Output the (x, y) coordinate of the center of the cell containing the given text.  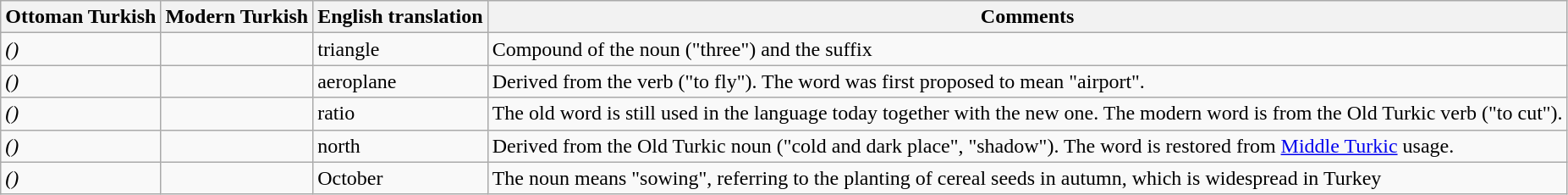
Compound of the noun ("three") and the suffix (1027, 49)
The old word is still used in the language today together with the new one. The modern word is from the Old Turkic verb ("to cut"). (1027, 114)
The noun means "sowing", referring to the planting of cereal seeds in autumn, which is widespread in Turkey (1027, 178)
October (400, 178)
Derived from the Old Turkic noun ("cold and dark place", "shadow"). The word is restored from Middle Turkic usage. (1027, 146)
Modern Turkish (237, 17)
north (400, 146)
ratio (400, 114)
Ottoman Turkish (81, 17)
Comments (1027, 17)
Derived from the verb ("to fly"). The word was first proposed to mean "airport". (1027, 81)
aeroplane (400, 81)
English translation (400, 17)
triangle (400, 49)
